Identify which cell holds the provided text, then report its (X, Y) central coordinate. 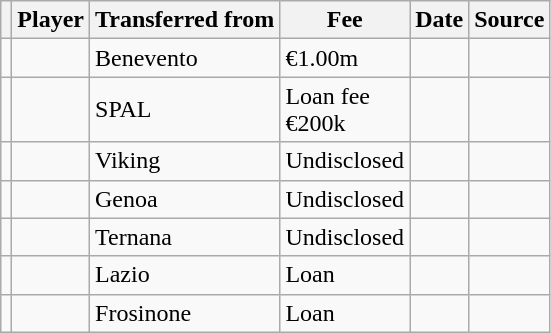
Benevento (185, 58)
Player (51, 20)
Loan fee €200k (345, 110)
Lazio (185, 275)
Viking (185, 161)
Date (440, 20)
Ternana (185, 237)
Transferred from (185, 20)
Source (510, 20)
Genoa (185, 199)
SPAL (185, 110)
Frosinone (185, 313)
Fee (345, 20)
€1.00m (345, 58)
